For the text-containing cell, return its midpoint in [x, y] coordinate format. 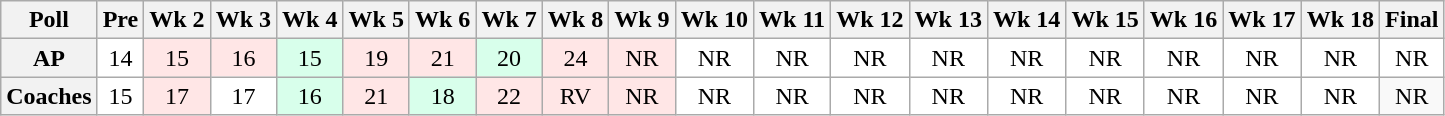
Coaches [49, 96]
Wk 6 [442, 20]
RV [575, 96]
22 [509, 96]
Wk 5 [376, 20]
Wk 14 [1026, 20]
AP [49, 58]
Poll [49, 20]
Wk 16 [1183, 20]
20 [509, 58]
Pre [120, 20]
Wk 2 [177, 20]
14 [120, 58]
Wk 3 [243, 20]
Wk 9 [642, 20]
Wk 13 [948, 20]
Final [1412, 20]
Wk 8 [575, 20]
Wk 17 [1262, 20]
Wk 7 [509, 20]
18 [442, 96]
24 [575, 58]
Wk 10 [714, 20]
19 [376, 58]
Wk 11 [792, 20]
Wk 18 [1340, 20]
Wk 12 [870, 20]
Wk 15 [1105, 20]
Wk 4 [310, 20]
